Extract the (x, y) coordinate from the center of the cell holding the provided text.  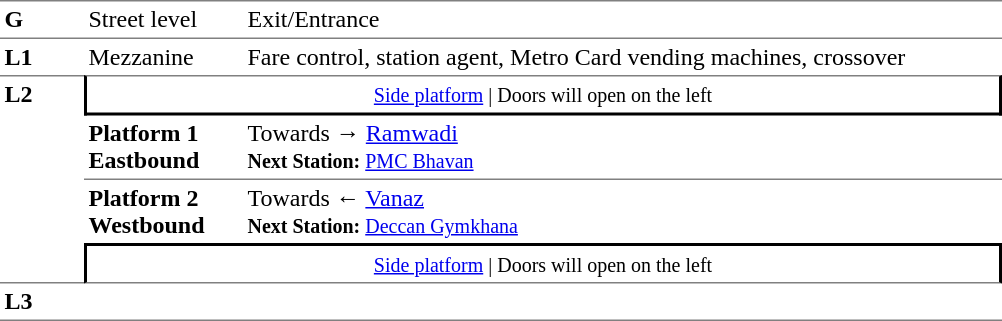
Platform 2Westbound (164, 212)
L1 (42, 57)
Towards → RamwadiNext Station: PMC Bhavan (622, 148)
G (42, 20)
L2 (42, 179)
Street level (164, 20)
Platform 1Eastbound (164, 148)
Towards ← VanazNext Station: Deccan Gymkhana (622, 212)
Fare control, station agent, Metro Card vending machines, crossover (622, 57)
Exit/Entrance (622, 20)
Mezzanine (164, 57)
